Output the (X, Y) coordinate of the center of the cell containing the given text.  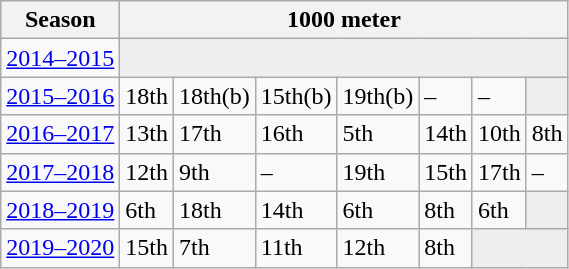
2018–2019 (60, 210)
10th (499, 134)
9th (215, 172)
19th(b) (378, 96)
11th (296, 248)
5th (378, 134)
Season (60, 20)
2017–2018 (60, 172)
1000 meter (344, 20)
15th(b) (296, 96)
16th (296, 134)
2014–2015 (60, 58)
19th (378, 172)
7th (215, 248)
2015–2016 (60, 96)
13th (147, 134)
18th(b) (215, 96)
2016–2017 (60, 134)
2019–2020 (60, 248)
